Output the [X, Y] coordinate of the center of the cell containing the given text.  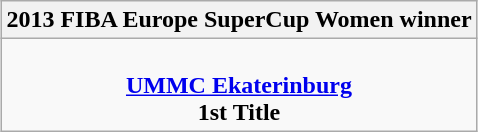
UMMC Ekaterinburg 1st Title [239, 85]
2013 FIBA Europe SuperCup Women winner [239, 20]
